For the text-containing cell, return its midpoint in (x, y) coordinate format. 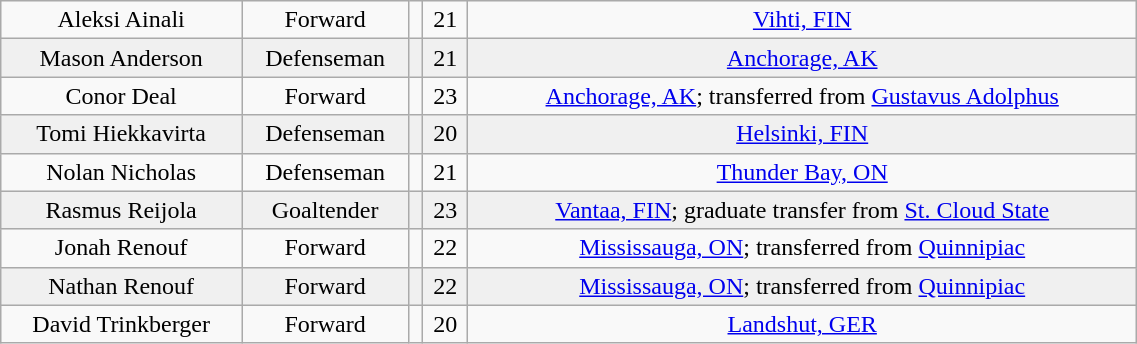
Nathan Renouf (122, 286)
Conor Deal (122, 96)
Vihti, FIN (802, 20)
Anchorage, AK (802, 58)
Jonah Renouf (122, 248)
Landshut, GER (802, 324)
Nolan Nicholas (122, 172)
Vantaa, FIN; graduate transfer from St. Cloud State (802, 210)
Goaltender (326, 210)
Rasmus Reijola (122, 210)
Aleksi Ainali (122, 20)
Tomi Hiekkavirta (122, 134)
Thunder Bay, ON (802, 172)
Mason Anderson (122, 58)
Anchorage, AK; transferred from Gustavus Adolphus (802, 96)
David Trinkberger (122, 324)
Helsinki, FIN (802, 134)
